For the text-containing cell, return its midpoint in [X, Y] coordinate format. 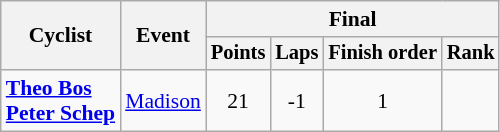
Theo BosPeter Schep [60, 100]
Laps [296, 54]
Rank [471, 54]
Cyclist [60, 36]
-1 [296, 100]
Madison [163, 100]
Event [163, 36]
Finish order [382, 54]
Points [238, 54]
1 [382, 100]
21 [238, 100]
Final [353, 19]
